Return the [X, Y] coordinate for the center point of the cell that contains the specified text.  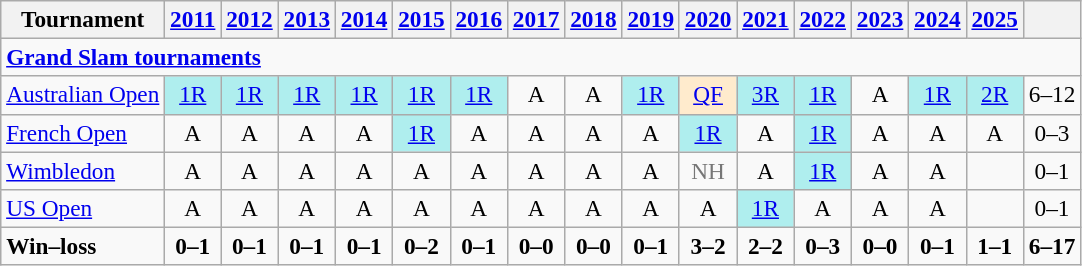
2019 [650, 19]
US Open [83, 208]
3–2 [708, 246]
Win–loss [83, 246]
2024 [938, 19]
2011 [193, 19]
NH [708, 170]
2020 [708, 19]
2018 [594, 19]
Australian Open [83, 95]
0–2 [422, 246]
2022 [822, 19]
QF [708, 95]
2017 [536, 19]
6–17 [1052, 246]
2R [994, 95]
2–2 [766, 246]
Wimbledon [83, 170]
2014 [364, 19]
2015 [422, 19]
2012 [250, 19]
2021 [766, 19]
2016 [478, 19]
2025 [994, 19]
Tournament [83, 19]
French Open [83, 133]
6–12 [1052, 95]
2023 [880, 19]
Grand Slam tournaments [541, 57]
1–1 [994, 246]
2013 [306, 19]
3R [766, 95]
